For the text-containing cell, return its midpoint in (x, y) coordinate format. 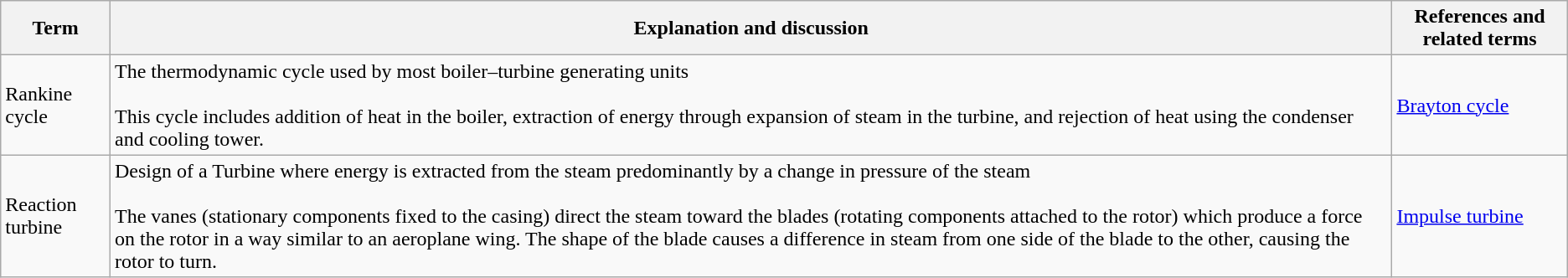
Term (55, 28)
Impulse turbine (1479, 216)
References and related terms (1479, 28)
Rankine cycle (55, 106)
Brayton cycle (1479, 106)
Explanation and discussion (750, 28)
Reaction turbine (55, 216)
